Detect which cell encompasses the target text, then output its [x, y] center coordinate. 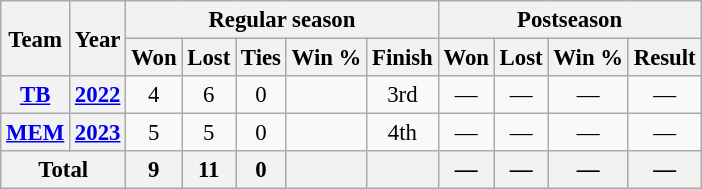
Finish [402, 58]
TB [36, 95]
4 [154, 95]
11 [209, 170]
3rd [402, 95]
9 [154, 170]
2022 [98, 95]
Ties [262, 58]
MEM [36, 133]
Postseason [570, 20]
6 [209, 95]
4th [402, 133]
2023 [98, 133]
Result [664, 58]
Total [64, 170]
Regular season [282, 20]
Year [98, 38]
Team [36, 38]
